For the text-containing cell, return its midpoint in (X, Y) coordinate format. 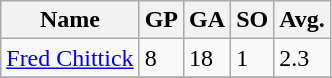
2.3 (302, 58)
18 (208, 58)
Name (70, 20)
8 (161, 58)
Avg. (302, 20)
Fred Chittick (70, 58)
SO (252, 20)
GP (161, 20)
GA (208, 20)
1 (252, 58)
